Pinpoint the cell where the given text exists, returning its [X, Y] midpoint coordinate. 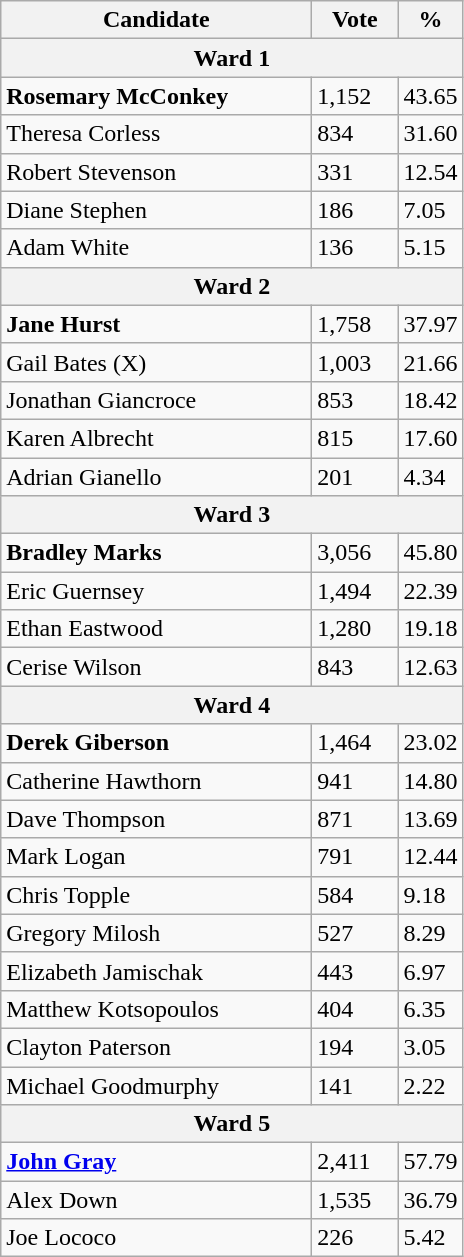
Chris Topple [156, 895]
3,056 [355, 553]
853 [355, 400]
3.05 [430, 1047]
Candidate [156, 20]
1,003 [355, 362]
584 [355, 895]
7.05 [430, 210]
17.60 [430, 438]
404 [355, 1009]
21.66 [430, 362]
2.22 [430, 1085]
14.80 [430, 781]
Cerise Wilson [156, 667]
Joe Lococo [156, 1238]
Diane Stephen [156, 210]
Ethan Eastwood [156, 629]
Jonathan Giancroce [156, 400]
36.79 [430, 1200]
1,758 [355, 324]
815 [355, 438]
Ward 1 [232, 58]
45.80 [430, 553]
136 [355, 248]
Rosemary McConkey [156, 96]
Adrian Gianello [156, 477]
194 [355, 1047]
5.15 [430, 248]
Michael Goodmurphy [156, 1085]
4.34 [430, 477]
12.63 [430, 667]
9.18 [430, 895]
1,464 [355, 743]
201 [355, 477]
Vote [355, 20]
18.42 [430, 400]
Gail Bates (X) [156, 362]
Elizabeth Jamischak [156, 971]
Mark Logan [156, 857]
37.97 [430, 324]
834 [355, 134]
Gregory Milosh [156, 933]
791 [355, 857]
13.69 [430, 819]
226 [355, 1238]
19.18 [430, 629]
Jane Hurst [156, 324]
% [430, 20]
Dave Thompson [156, 819]
6.97 [430, 971]
1,152 [355, 96]
Karen Albrecht [156, 438]
John Gray [156, 1162]
Catherine Hawthorn [156, 781]
871 [355, 819]
1,280 [355, 629]
1,535 [355, 1200]
527 [355, 933]
31.60 [430, 134]
1,494 [355, 591]
2,411 [355, 1162]
Robert Stevenson [156, 172]
Ward 3 [232, 515]
Matthew Kotsopoulos [156, 1009]
Bradley Marks [156, 553]
443 [355, 971]
Adam White [156, 248]
12.44 [430, 857]
843 [355, 667]
Clayton Paterson [156, 1047]
141 [355, 1085]
941 [355, 781]
186 [355, 210]
Alex Down [156, 1200]
22.39 [430, 591]
Ward 5 [232, 1124]
6.35 [430, 1009]
5.42 [430, 1238]
Eric Guernsey [156, 591]
43.65 [430, 96]
12.54 [430, 172]
57.79 [430, 1162]
Ward 2 [232, 286]
8.29 [430, 933]
Derek Giberson [156, 743]
331 [355, 172]
Ward 4 [232, 705]
Theresa Corless [156, 134]
23.02 [430, 743]
